Extract the [X, Y] coordinate from the center of the cell holding the provided text.  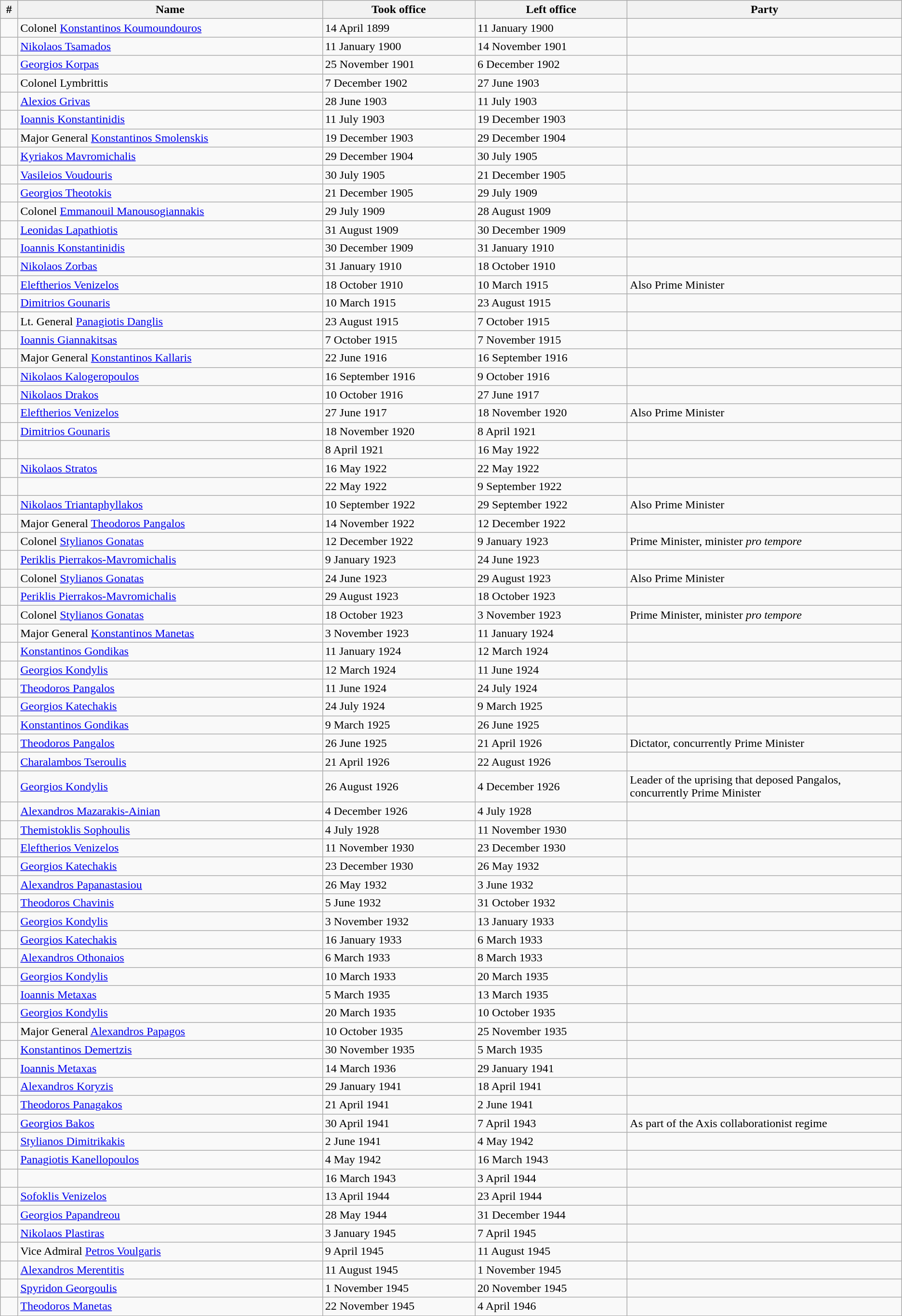
Alexandros Merentitis [171, 1270]
30 November 1935 [398, 1050]
14 March 1936 [398, 1068]
Lt. General Panagiotis Danglis [171, 321]
13 April 1944 [398, 1196]
Vasileios Voudouris [171, 174]
Colonel Lymbrittis [171, 83]
Alexios Grivas [171, 101]
Charalambos Tseroulis [171, 761]
9 October 1916 [551, 376]
Georgios Bakos [171, 1123]
28 August 1909 [551, 211]
Konstantinos Demertzis [171, 1050]
8 March 1933 [551, 958]
14 November 1922 [398, 523]
Nikolaos Drakos [171, 395]
Georgios Theotokis [171, 193]
3 June 1932 [551, 885]
14 April 1899 [398, 28]
27 June 1903 [551, 83]
Panagiotis Kanellopoulos [171, 1160]
Leonidas Lapathiotis [171, 230]
Party [764, 10]
Vice Admiral Petros Voulgaris [171, 1251]
22 November 1945 [398, 1306]
21 April 1941 [398, 1104]
Major General Konstantinos Smolenskis [171, 138]
14 November 1901 [551, 46]
5 June 1932 [398, 903]
Dictator, concurrently Prime Minister [764, 743]
# [9, 10]
10 March 1933 [398, 976]
7 April 1945 [551, 1233]
7 December 1902 [398, 83]
23 April 1944 [551, 1196]
Georgios Papandreou [171, 1215]
4 April 1946 [551, 1306]
Name [171, 10]
26 August 1926 [398, 786]
9 September 1922 [551, 486]
Alexandros Mazarakis-Ainian [171, 811]
Theodoros Manetas [171, 1306]
7 November 1915 [551, 340]
Nikolaos Zorbas [171, 266]
Georgios Korpas [171, 65]
6 December 1902 [551, 65]
29 September 1922 [551, 505]
Alexandros Othonaios [171, 958]
Nikolaos Stratos [171, 468]
31 October 1932 [551, 903]
Theodoros Chavinis [171, 903]
7 April 1943 [551, 1123]
Major General Alexandros Papagos [171, 1031]
16 January 1933 [398, 940]
31 August 1909 [398, 230]
22 June 1916 [398, 358]
31 December 1944 [551, 1215]
Major General Konstantinos Kallaris [171, 358]
3 January 1945 [398, 1233]
30 April 1941 [398, 1123]
13 March 1935 [551, 995]
Stylianos Dimitrikakis [171, 1142]
Alexandros Koryzis [171, 1086]
10 October 1916 [398, 395]
25 November 1901 [398, 65]
As part of the Axis collaborationist regime [764, 1123]
Major General Theodoros Pangalos [171, 523]
20 November 1945 [551, 1288]
18 April 1941 [551, 1086]
9 April 1945 [398, 1251]
Nikolaos Triantaphyllakos [171, 505]
Nikolaos Kalogeropoulos [171, 376]
Left office [551, 10]
Sofoklis Venizelos [171, 1196]
Leader of the uprising that deposed Pangalos, concurrently Prime Minister [764, 786]
28 May 1944 [398, 1215]
3 April 1944 [551, 1178]
13 January 1933 [551, 921]
Alexandros Papanastasiou [171, 885]
22 August 1926 [551, 761]
Major General Konstantinos Manetas [171, 633]
Colonel Emmanouil Manousogiannakis [171, 211]
Nikolaos Plastiras [171, 1233]
Themistoklis Sophoulis [171, 829]
25 November 1935 [551, 1031]
Took office [398, 10]
Theodoros Panagakos [171, 1104]
Ioannis Giannakitsas [171, 340]
28 June 1903 [398, 101]
Colonel Konstantinos Koumoundouros [171, 28]
3 November 1932 [398, 921]
Spyridon Georgoulis [171, 1288]
10 September 1922 [398, 505]
Nikolaos Tsamados [171, 46]
Kyriakos Mavromichalis [171, 156]
